Determine the (x, y) coordinate at the center of the cell enclosing the given text.  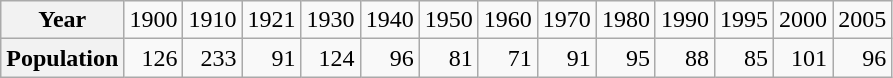
2000 (804, 20)
101 (804, 58)
1900 (154, 20)
81 (448, 58)
126 (154, 58)
Year (62, 20)
1950 (448, 20)
1960 (508, 20)
1921 (272, 20)
124 (330, 58)
233 (212, 58)
1930 (330, 20)
1995 (744, 20)
1970 (566, 20)
88 (684, 58)
1910 (212, 20)
71 (508, 58)
1980 (626, 20)
1940 (390, 20)
95 (626, 58)
2005 (862, 20)
1990 (684, 20)
Population (62, 58)
85 (744, 58)
